For the text-containing cell, return its midpoint in [x, y] coordinate format. 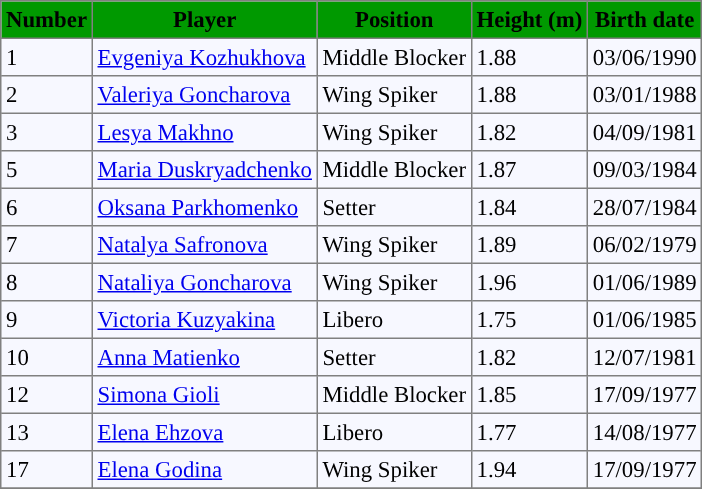
17 [47, 470]
Height (m) [529, 20]
Player [204, 20]
28/07/1984 [644, 207]
Elena Godina [204, 470]
06/02/1979 [644, 245]
Lesya Makhno [204, 132]
09/03/1984 [644, 170]
1.75 [529, 320]
6 [47, 207]
Birth date [644, 20]
Victoria Kuzyakina [204, 320]
Evgeniya Kozhukhova [204, 57]
7 [47, 245]
12 [47, 395]
Number [47, 20]
1.84 [529, 207]
8 [47, 282]
Valeriya Goncharova [204, 95]
Anna Matienko [204, 357]
Nataliya Goncharova [204, 282]
1.87 [529, 170]
14/08/1977 [644, 432]
1.77 [529, 432]
3 [47, 132]
13 [47, 432]
04/09/1981 [644, 132]
Oksana Parkhomenko [204, 207]
03/01/1988 [644, 95]
01/06/1985 [644, 320]
1.89 [529, 245]
5 [47, 170]
1.96 [529, 282]
1.94 [529, 470]
Maria Duskryadchenko [204, 170]
Elena Ehzova [204, 432]
10 [47, 357]
2 [47, 95]
Natalya Safronova [204, 245]
12/07/1981 [644, 357]
1.85 [529, 395]
01/06/1989 [644, 282]
Position [394, 20]
03/06/1990 [644, 57]
1 [47, 57]
9 [47, 320]
Simona Gioli [204, 395]
